Return the [x, y] coordinate for the center point of the cell that contains the specified text.  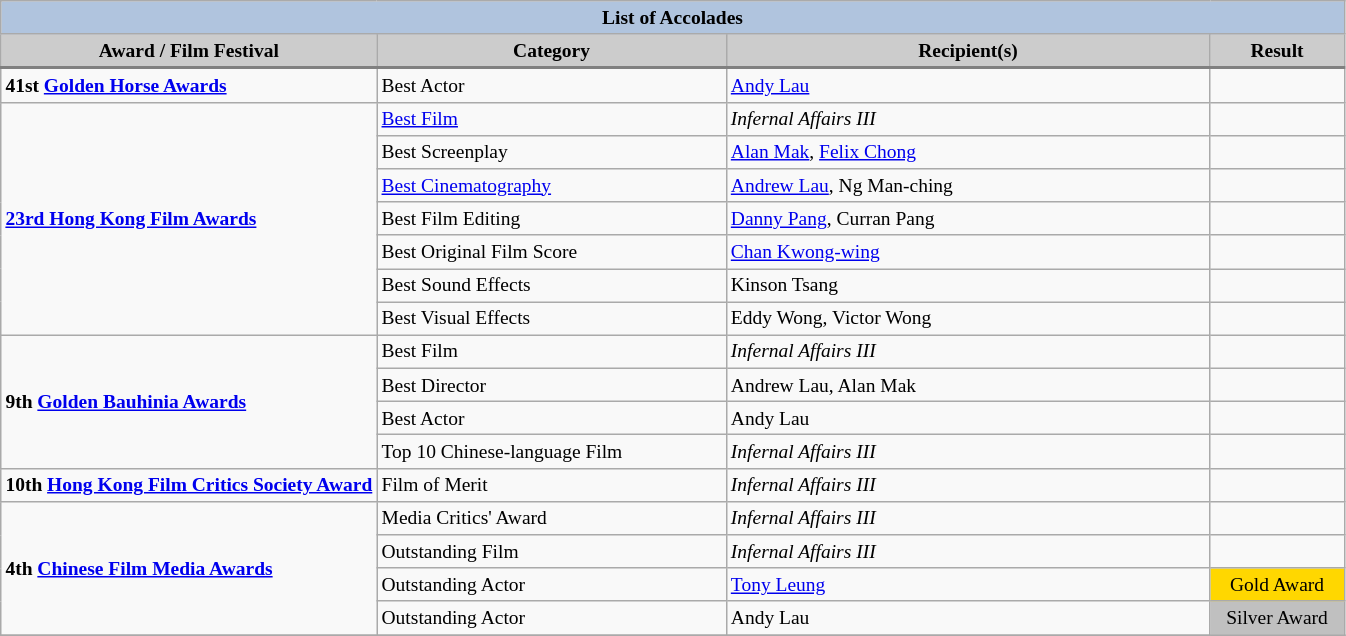
Outstanding Film [552, 552]
Tony Leung [968, 584]
41st Golden Horse Awards [189, 85]
Best Film Editing [552, 218]
Eddy Wong, Victor Wong [968, 318]
Media Critics' Award [552, 518]
Andrew Lau, Ng Man-ching [968, 186]
23rd Hong Kong Film Awards [189, 218]
Silver Award [1277, 618]
Andrew Lau, Alan Mak [968, 384]
4th Chinese Film Media Awards [189, 568]
Alan Mak, Felix Chong [968, 152]
Gold Award [1277, 584]
List of Accolades [672, 18]
Best Cinematography [552, 186]
Kinson Tsang [968, 284]
Best Director [552, 384]
10th Hong Kong Film Critics Society Award [189, 484]
Best Visual Effects [552, 318]
Recipient(s) [968, 51]
Best Sound Effects [552, 284]
Award / Film Festival [189, 51]
Chan Kwong-wing [968, 252]
Top 10 Chinese-language Film [552, 452]
Best Original Film Score [552, 252]
9th Golden Bauhinia Awards [189, 402]
Best Screenplay [552, 152]
Film of Merit [552, 484]
Result [1277, 51]
Danny Pang, Curran Pang [968, 218]
Category [552, 51]
